Extract the [x, y] coordinate from the center of the cell holding the provided text.  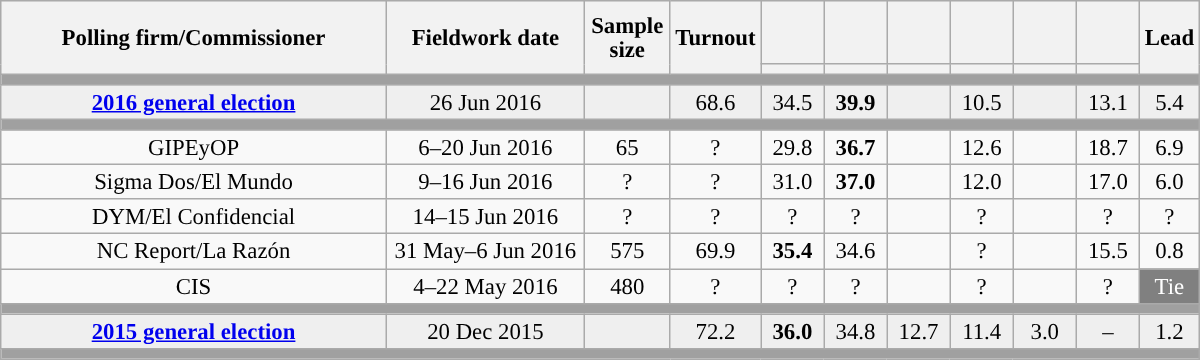
Polling firm/Commissioner [194, 38]
69.9 [716, 252]
Tie [1169, 286]
5.4 [1169, 102]
6.0 [1169, 182]
0.8 [1169, 252]
12.0 [982, 182]
13.1 [1108, 102]
39.9 [856, 102]
Fieldwork date [485, 38]
29.8 [792, 148]
480 [627, 286]
17.0 [1108, 182]
Lead [1169, 38]
26 Jun 2016 [485, 102]
CIS [194, 286]
9–16 Jun 2016 [485, 182]
NC Report/La Razón [194, 252]
36.0 [792, 332]
31.0 [792, 182]
6–20 Jun 2016 [485, 148]
Sample size [627, 38]
20 Dec 2015 [485, 332]
34.8 [856, 332]
12.6 [982, 148]
Sigma Dos/El Mundo [194, 182]
1.2 [1169, 332]
68.6 [716, 102]
34.6 [856, 252]
18.7 [1108, 148]
31 May–6 Jun 2016 [485, 252]
37.0 [856, 182]
65 [627, 148]
3.0 [1044, 332]
35.4 [792, 252]
2016 general election [194, 102]
GIPEyOP [194, 148]
575 [627, 252]
14–15 Jun 2016 [485, 218]
34.5 [792, 102]
4–22 May 2016 [485, 286]
72.2 [716, 332]
– [1108, 332]
DYM/El Confidencial [194, 218]
2015 general election [194, 332]
11.4 [982, 332]
15.5 [1108, 252]
10.5 [982, 102]
Turnout [716, 38]
36.7 [856, 148]
6.9 [1169, 148]
12.7 [918, 332]
